Capture the cell that displays the provided text and extract its [X, Y] central coordinate. 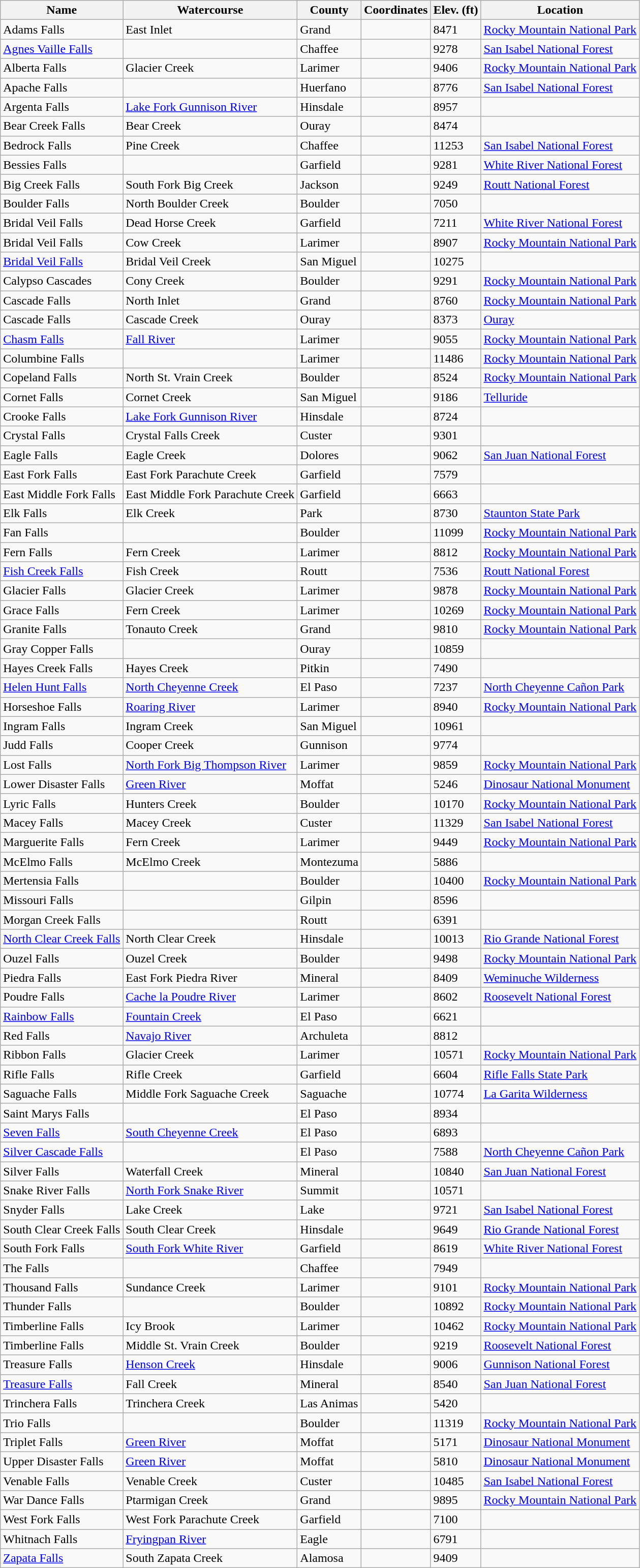
Henson Creek [210, 1365]
Rifle Falls [62, 1074]
Judd Falls [62, 745]
Ribbon Falls [62, 1055]
Gunnison [329, 745]
Cooper Creek [210, 745]
9219 [455, 1345]
Elk Falls [62, 513]
Saguache Falls [62, 1094]
Ouzel Creek [210, 958]
Argenta Falls [62, 107]
10961 [455, 726]
6621 [455, 1016]
Fish Creek Falls [62, 571]
Boulder Falls [62, 203]
9249 [455, 184]
Sundance Creek [210, 1287]
Roaring River [210, 707]
10170 [455, 803]
West Fork Parachute Creek [210, 1520]
9774 [455, 745]
9281 [455, 165]
North Clear Creek Falls [62, 939]
Poudre Falls [62, 997]
Summit [329, 1191]
7050 [455, 203]
Marguerite Falls [62, 842]
10774 [455, 1094]
East Middle Fork Falls [62, 494]
Fall River [210, 339]
North Clear Creek [210, 939]
Big Creek Falls [62, 184]
North Cheyenne Creek [210, 687]
Morgan Creek Falls [62, 920]
Lake Creek [210, 1210]
9649 [455, 1229]
7100 [455, 1520]
Macey Creek [210, 823]
Cascade Creek [210, 320]
7490 [455, 668]
Lower Disaster Falls [62, 784]
Pine Creek [210, 145]
McElmo Creek [210, 862]
Trinchera Falls [62, 1403]
5810 [455, 1461]
Thousand Falls [62, 1287]
Apache Falls [62, 87]
Watercourse [210, 10]
Hayes Creek [210, 668]
Eagle Falls [62, 455]
10859 [455, 649]
6893 [455, 1132]
County [329, 10]
5171 [455, 1442]
Ingram Creek [210, 726]
8776 [455, 87]
Ptarmigan Creek [210, 1500]
9291 [455, 281]
Ouzel Falls [62, 958]
Bessies Falls [62, 165]
North Fork Snake River [210, 1191]
East Fork Piedra River [210, 978]
Tonauto Creek [210, 629]
South Clear Creek [210, 1229]
Helen Hunt Falls [62, 687]
10275 [455, 262]
East Inlet [210, 29]
Zapata Falls [62, 1558]
6791 [455, 1539]
Seven Falls [62, 1132]
Saint Marys Falls [62, 1113]
8524 [455, 378]
Bear Creek Falls [62, 126]
8730 [455, 513]
Crystal Falls Creek [210, 436]
Fan Falls [62, 532]
North St. Vrain Creek [210, 378]
Dead Horse Creek [210, 223]
9878 [455, 591]
Thunder Falls [62, 1307]
Silver Cascade Falls [62, 1152]
South Zapata Creek [210, 1558]
Huerfano [329, 87]
Fryingpan River [210, 1539]
8724 [455, 416]
8619 [455, 1249]
Gray Copper Falls [62, 649]
Silver Falls [62, 1171]
Archuleta [329, 1036]
Adams Falls [62, 29]
10013 [455, 939]
Triplet Falls [62, 1442]
Piedra Falls [62, 978]
Cony Creek [210, 281]
West Fork Falls [62, 1520]
Pitkin [329, 668]
Columbine Falls [62, 358]
Venable Creek [210, 1481]
9101 [455, 1287]
9409 [455, 1558]
South Fork Falls [62, 1249]
Crooke Falls [62, 416]
10840 [455, 1171]
Hunters Creek [210, 803]
8957 [455, 107]
Park [329, 513]
Horseshoe Falls [62, 707]
Waterfall Creek [210, 1171]
North Fork Big Thompson River [210, 765]
Macey Falls [62, 823]
Snake River Falls [62, 1191]
Fountain Creek [210, 1016]
The Falls [62, 1268]
5420 [455, 1403]
Lyric Falls [62, 803]
Bridal Veil Creek [210, 262]
10462 [455, 1326]
6391 [455, 920]
North Inlet [210, 300]
7211 [455, 223]
10269 [455, 610]
8596 [455, 900]
9721 [455, 1210]
Icy Brook [210, 1326]
Lost Falls [62, 765]
9278 [455, 49]
11319 [455, 1423]
11329 [455, 823]
9810 [455, 629]
South Fork White River [210, 1249]
Rifle Falls State Park [560, 1074]
Coordinates [395, 10]
Grace Falls [62, 610]
9406 [455, 68]
War Dance Falls [62, 1500]
8409 [455, 978]
East Fork Falls [62, 474]
Trio Falls [62, 1423]
10892 [455, 1307]
South Fork Big Creek [210, 184]
Telluride [560, 397]
9895 [455, 1500]
La Garita Wilderness [560, 1094]
Hayes Creek Falls [62, 668]
Cornet Falls [62, 397]
Glacier Falls [62, 591]
9449 [455, 842]
9055 [455, 339]
Cow Creek [210, 243]
Middle Fork Saguache Creek [210, 1094]
Crystal Falls [62, 436]
Rainbow Falls [62, 1016]
Eagle Creek [210, 455]
8602 [455, 997]
Cornet Creek [210, 397]
6663 [455, 494]
Alamosa [329, 1558]
Upper Disaster Falls [62, 1461]
10485 [455, 1481]
Weminuche Wilderness [560, 978]
8934 [455, 1113]
11253 [455, 145]
Venable Falls [62, 1481]
5246 [455, 784]
8474 [455, 126]
7579 [455, 474]
9006 [455, 1365]
Middle St. Vrain Creek [210, 1345]
Alberta Falls [62, 68]
Bedrock Falls [62, 145]
Name [62, 10]
McElmo Falls [62, 862]
Chasm Falls [62, 339]
8373 [455, 320]
7949 [455, 1268]
East Middle Fork Parachute Creek [210, 494]
Elev. (ft) [455, 10]
Ingram Falls [62, 726]
Elk Creek [210, 513]
Gunnison National Forest [560, 1365]
Fish Creek [210, 571]
9186 [455, 397]
6604 [455, 1074]
Missouri Falls [62, 900]
Montezuma [329, 862]
North Boulder Creek [210, 203]
8940 [455, 707]
Calypso Cascades [62, 281]
Cache la Poudre River [210, 997]
7588 [455, 1152]
Trinchera Creek [210, 1403]
Agnes Vaille Falls [62, 49]
9062 [455, 455]
Gilpin [329, 900]
8760 [455, 300]
Las Animas [329, 1403]
Bear Creek [210, 126]
8540 [455, 1384]
Location [560, 10]
Granite Falls [62, 629]
9301 [455, 436]
11486 [455, 358]
9859 [455, 765]
Saguache [329, 1094]
Jackson [329, 184]
Copeland Falls [62, 378]
8907 [455, 243]
Red Falls [62, 1036]
Fern Falls [62, 552]
Eagle [329, 1539]
Snyder Falls [62, 1210]
Whitnach Falls [62, 1539]
South Cheyenne Creek [210, 1132]
8471 [455, 29]
Dolores [329, 455]
South Clear Creek Falls [62, 1229]
Lake [329, 1210]
East Fork Parachute Creek [210, 474]
Mertensia Falls [62, 881]
10400 [455, 881]
Staunton State Park [560, 513]
Navajo River [210, 1036]
Rifle Creek [210, 1074]
7536 [455, 571]
9498 [455, 958]
5886 [455, 862]
7237 [455, 687]
Fall Creek [210, 1384]
11099 [455, 532]
